Extract the [x, y] coordinate from the center of the cell holding the provided text.  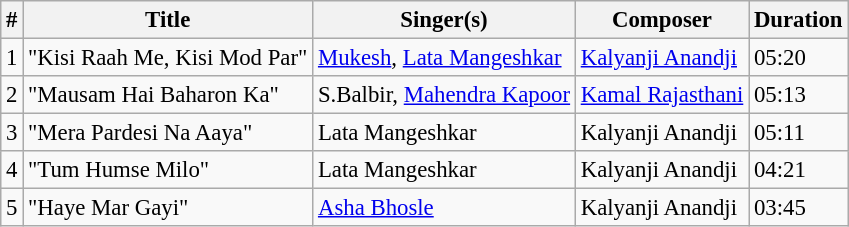
"Tum Humse Milo" [168, 170]
3 [12, 133]
Singer(s) [444, 20]
"Mausam Hai Baharon Ka" [168, 95]
04:21 [798, 170]
"Haye Mar Gayi" [168, 208]
1 [12, 58]
05:11 [798, 133]
S.Balbir, Mahendra Kapoor [444, 95]
05:13 [798, 95]
Title [168, 20]
# [12, 20]
05:20 [798, 58]
03:45 [798, 208]
Composer [662, 20]
Kamal Rajasthani [662, 95]
"Mera Pardesi Na Aaya" [168, 133]
2 [12, 95]
4 [12, 170]
"Kisi Raah Me, Kisi Mod Par" [168, 58]
Mukesh, Lata Mangeshkar [444, 58]
Duration [798, 20]
Asha Bhosle [444, 208]
5 [12, 208]
